Capture the cell that displays the provided text and extract its (X, Y) central coordinate. 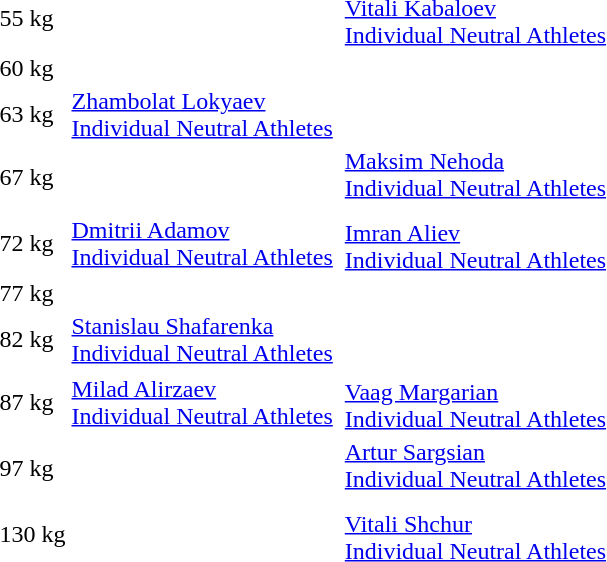
Zhambolat LokyaevIndividual Neutral Athletes (202, 114)
Imran AlievIndividual Neutral Athletes (475, 246)
Stanislau ShafarenkaIndividual Neutral Athletes (202, 340)
Milad AlirzaevIndividual Neutral Athletes (202, 402)
Vaag MargarianIndividual Neutral Athletes (475, 406)
Dmitrii AdamovIndividual Neutral Athletes (202, 244)
Artur SargsianIndividual Neutral Athletes (475, 466)
Maksim NehodaIndividual Neutral Athletes (475, 174)
